Return [X, Y] of the center of cell containing provided text 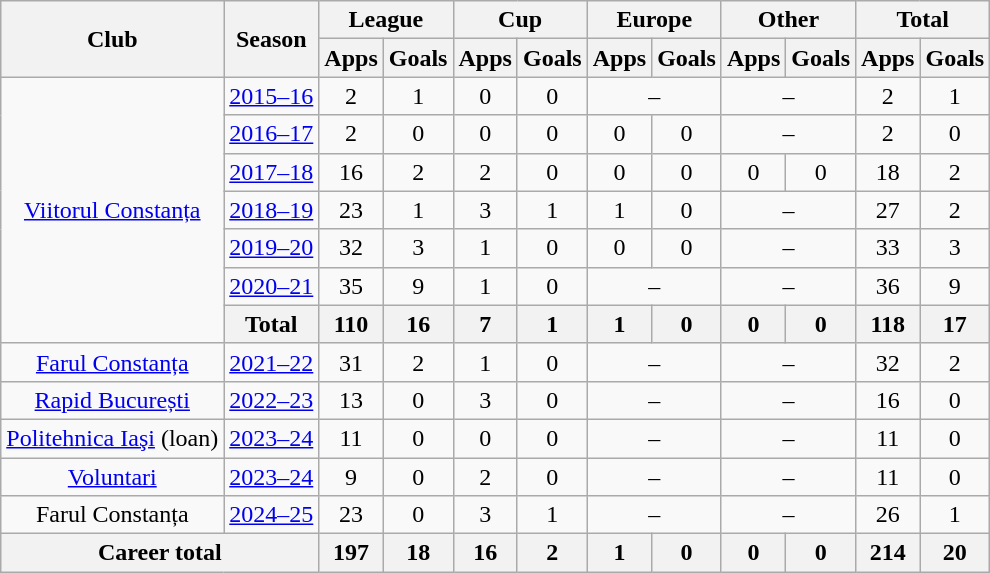
7 [485, 324]
214 [888, 553]
2020–21 [272, 286]
Europe [654, 20]
2019–20 [272, 248]
Career total [160, 553]
2021–22 [272, 362]
2022–23 [272, 400]
Other [788, 20]
20 [955, 553]
17 [955, 324]
197 [351, 553]
35 [351, 286]
Politehnica Iaşi (loan) [112, 438]
Voluntari [112, 477]
36 [888, 286]
Viitorul Constanța [112, 210]
13 [351, 400]
118 [888, 324]
2017–18 [272, 172]
2015–16 [272, 96]
31 [351, 362]
Cup [520, 20]
2018–19 [272, 210]
Club [112, 39]
Rapid București [112, 400]
2024–25 [272, 515]
League [386, 20]
2016–17 [272, 134]
26 [888, 515]
33 [888, 248]
110 [351, 324]
27 [888, 210]
Season [272, 39]
